Detect which cell encompasses the target text, then output its [X, Y] center coordinate. 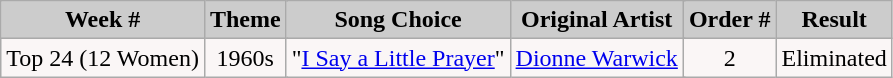
Week # [103, 20]
2 [730, 58]
1960s [245, 58]
Theme [245, 20]
Original Artist [596, 20]
Dionne Warwick [596, 58]
Top 24 (12 Women) [103, 58]
Song Choice [398, 20]
Eliminated [834, 58]
Result [834, 20]
Order # [730, 20]
"I Say a Little Prayer" [398, 58]
